Search for the cell housing the specified text and yield its (x, y) center coordinate. 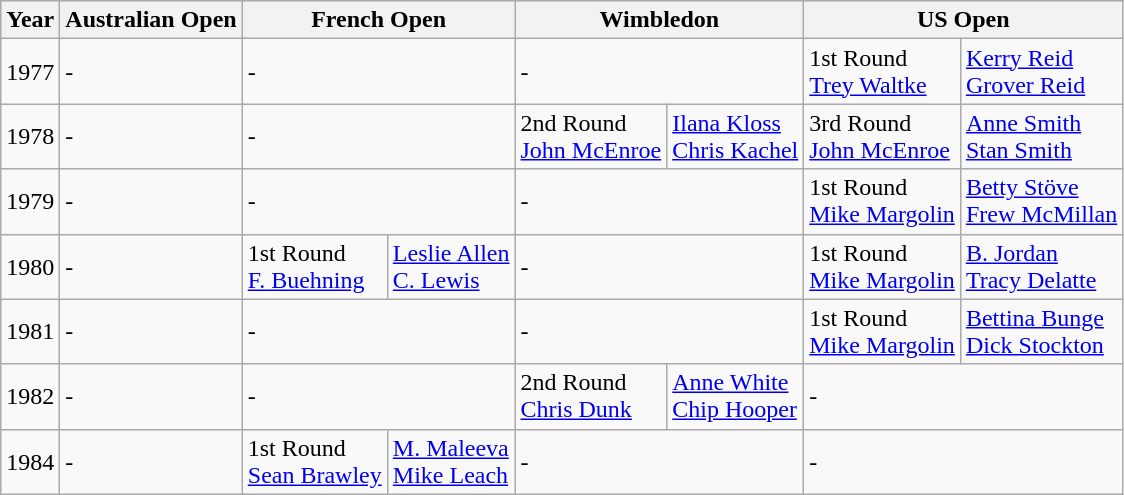
1977 (30, 72)
3rd RoundJohn McEnroe (882, 136)
Australian Open (151, 20)
1978 (30, 136)
2nd RoundJohn McEnroe (591, 136)
2nd RoundChris Dunk (591, 396)
1981 (30, 332)
US Open (964, 20)
Leslie AllenC. Lewis (451, 266)
1982 (30, 396)
French Open (378, 20)
Year (30, 20)
Kerry ReidGrover Reid (1041, 72)
Betty StöveFrew McMillan (1041, 202)
Anne WhiteChip Hooper (736, 396)
1st RoundF. Buehning (314, 266)
Anne SmithStan Smith (1041, 136)
1st RoundSean Brawley (314, 462)
Ilana KlossChris Kachel (736, 136)
M. MaleevaMike Leach (451, 462)
1984 (30, 462)
1980 (30, 266)
1st RoundTrey Waltke (882, 72)
Bettina BungeDick Stockton (1041, 332)
1979 (30, 202)
Wimbledon (660, 20)
B. JordanTracy Delatte (1041, 266)
